From the cell containing the given text, extract its center point as (x, y) coordinate. 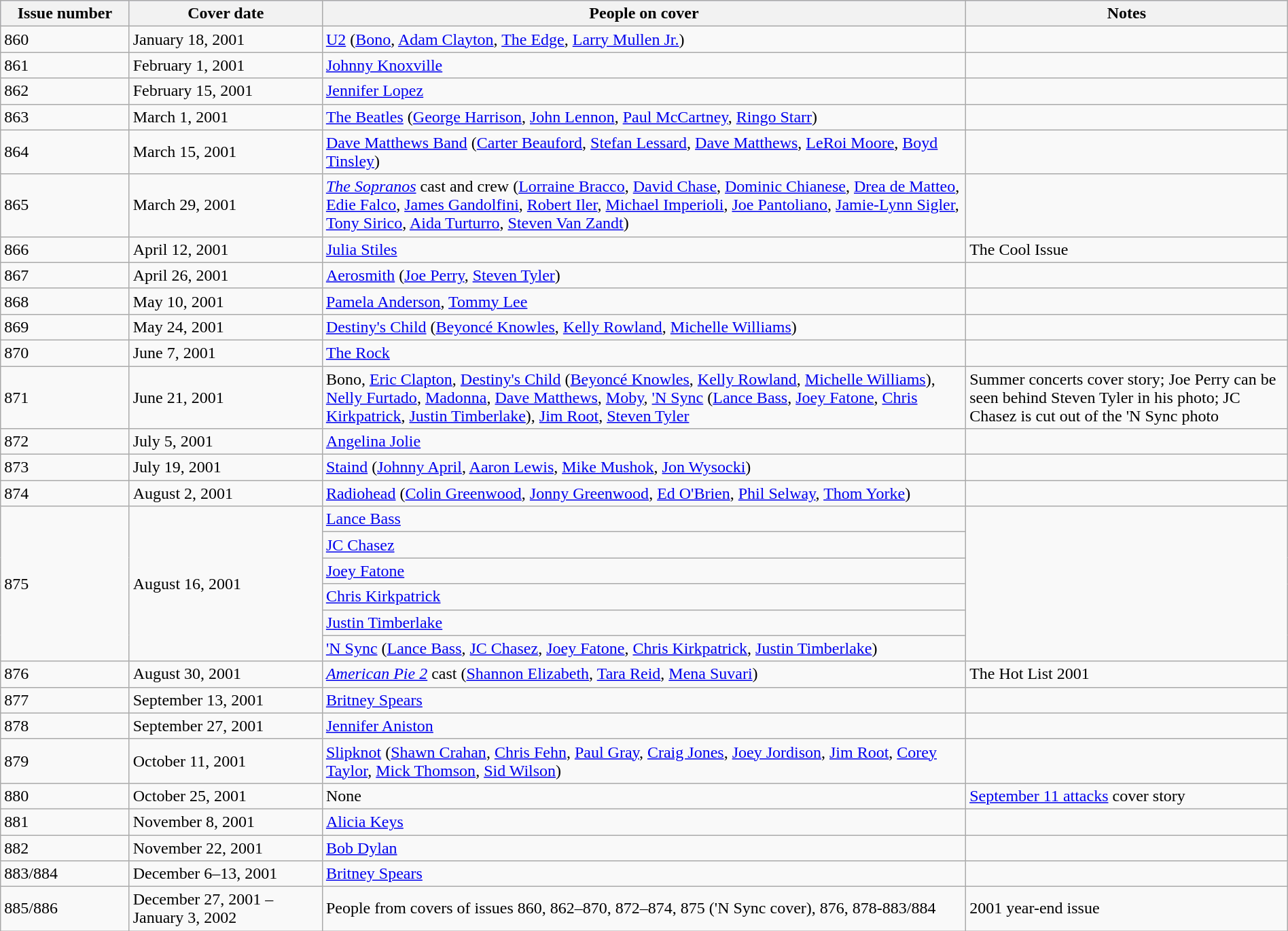
Slipknot (Shawn Crahan, Chris Fehn, Paul Gray, Craig Jones, Joey Jordison, Jim Root, Corey Taylor, Mick Thomson, Sid Wilson) (644, 761)
881 (65, 822)
Chris Kirkpatrick (644, 597)
860 (65, 39)
Staind (Johnny April, Aaron Lewis, Mike Mushok, Jon Wysocki) (644, 468)
865 (65, 205)
August 30, 2001 (226, 674)
Cover date (226, 14)
2001 year-end issue (1127, 909)
May 24, 2001 (226, 327)
872 (65, 442)
866 (65, 249)
December 6–13, 2001 (226, 874)
Issue number (65, 14)
867 (65, 275)
870 (65, 353)
February 1, 2001 (226, 65)
875 (65, 584)
Julia Stiles (644, 249)
None (644, 796)
Pamela Anderson, Tommy Lee (644, 301)
Notes (1127, 14)
882 (65, 847)
U2 (Bono, Adam Clayton, The Edge, Larry Mullen Jr.) (644, 39)
The Rock (644, 353)
July 5, 2001 (226, 442)
Destiny's Child (Beyoncé Knowles, Kelly Rowland, Michelle Williams) (644, 327)
880 (65, 796)
Joey Fatone (644, 571)
869 (65, 327)
People from covers of issues 860, 862–870, 872–874, 875 ('N Sync cover), 876, 878-883/884 (644, 909)
JC Chasez (644, 545)
The Cool Issue (1127, 249)
Aerosmith (Joe Perry, Steven Tyler) (644, 275)
Angelina Jolie (644, 442)
Jennifer Lopez (644, 91)
873 (65, 468)
Dave Matthews Band (Carter Beauford, Stefan Lessard, Dave Matthews, LeRoi Moore, Boyd Tinsley) (644, 152)
879 (65, 761)
March 15, 2001 (226, 152)
June 7, 2001 (226, 353)
Bob Dylan (644, 847)
American Pie 2 cast (Shannon Elizabeth, Tara Reid, Mena Suvari) (644, 674)
883/884 (65, 874)
877 (65, 700)
October 25, 2001 (226, 796)
Summer concerts cover story; Joe Perry can be seen behind Steven Tyler in his photo; JC Chasez is cut out of the 'N Sync photo (1127, 397)
863 (65, 117)
The Hot List 2001 (1127, 674)
Lance Bass (644, 519)
September 11 attacks cover story (1127, 796)
Justin Timberlake (644, 622)
868 (65, 301)
February 15, 2001 (226, 91)
862 (65, 91)
'N Sync (Lance Bass, JC Chasez, Joey Fatone, Chris Kirkpatrick, Justin Timberlake) (644, 648)
864 (65, 152)
861 (65, 65)
November 22, 2001 (226, 847)
November 8, 2001 (226, 822)
October 11, 2001 (226, 761)
874 (65, 493)
Johnny Knoxville (644, 65)
March 29, 2001 (226, 205)
Radiohead (Colin Greenwood, Jonny Greenwood, Ed O'Brien, Phil Selway, Thom Yorke) (644, 493)
Jennifer Aniston (644, 726)
July 19, 2001 (226, 468)
885/886 (65, 909)
December 27, 2001 – January 3, 2002 (226, 909)
878 (65, 726)
August 16, 2001 (226, 584)
871 (65, 397)
June 21, 2001 (226, 397)
May 10, 2001 (226, 301)
The Beatles (George Harrison, John Lennon, Paul McCartney, Ringo Starr) (644, 117)
April 26, 2001 (226, 275)
August 2, 2001 (226, 493)
September 27, 2001 (226, 726)
Alicia Keys (644, 822)
January 18, 2001 (226, 39)
September 13, 2001 (226, 700)
April 12, 2001 (226, 249)
People on cover (644, 14)
876 (65, 674)
March 1, 2001 (226, 117)
